Locate the cell with the specified text and output its (x, y) center coordinate. 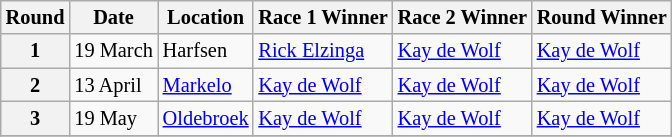
Round (36, 17)
1 (36, 51)
Race 1 Winner (322, 17)
19 May (113, 118)
Date (113, 17)
2 (36, 85)
19 March (113, 51)
3 (36, 118)
Round Winner (602, 17)
Markelo (206, 85)
Rick Elzinga (322, 51)
Oldebroek (206, 118)
Location (206, 17)
Race 2 Winner (462, 17)
13 April (113, 85)
Harfsen (206, 51)
